Determine the (x, y) coordinate at the center of the cell enclosing the given text.  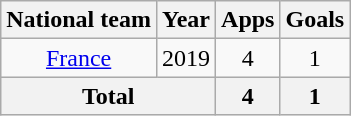
Total (108, 96)
National team (79, 20)
France (79, 58)
Year (186, 20)
Apps (248, 20)
Goals (315, 20)
2019 (186, 58)
